Identify which cell holds the provided text, then report its (x, y) central coordinate. 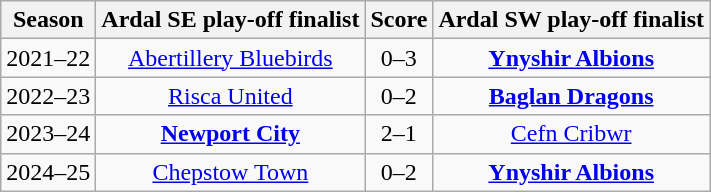
2021–22 (48, 58)
Chepstow Town (230, 172)
2–1 (399, 134)
2023–24 (48, 134)
Baglan Dragons (572, 96)
Season (48, 20)
Risca United (230, 96)
Score (399, 20)
Cefn Cribwr (572, 134)
Ardal SE play-off finalist (230, 20)
Abertillery Bluebirds (230, 58)
2022–23 (48, 96)
0–3 (399, 58)
Newport City (230, 134)
2024–25 (48, 172)
Ardal SW play-off finalist (572, 20)
